Output the [X, Y] coordinate of the center of the cell containing the given text.  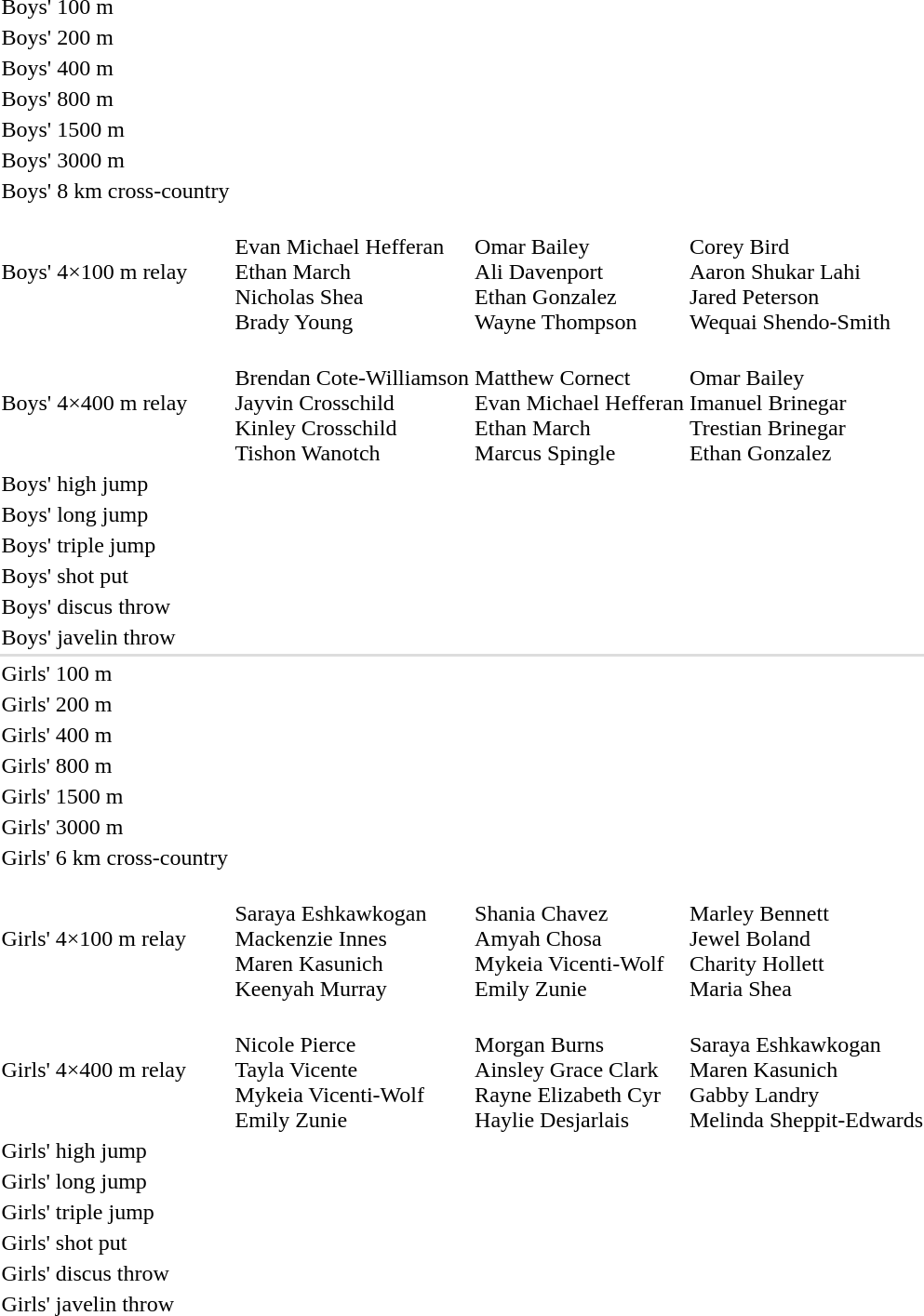
Boys' 400 m [115, 68]
Boys' 4×100 m relay [115, 272]
Girls' 1500 m [115, 796]
Boys' high jump [115, 484]
Girls' 800 m [115, 765]
Saraya EshkawkoganMaren KasunichGabby LandryMelinda Sheppit-Edwards [806, 1070]
Matthew CornectEvan Michael HefferanEthan MarchMarcus Spingle [580, 403]
Girls' 100 m [115, 673]
Omar BaileyAli DavenportEthan GonzalezWayne Thompson [580, 272]
Boys' long jump [115, 514]
Boys' triple jump [115, 545]
Boys' 3000 m [115, 160]
Omar BaileyImanuel BrinegarTrestian BrinegarEthan Gonzalez [806, 403]
Boys' 800 m [115, 99]
Girls' long jump [115, 1181]
Evan Michael HefferanEthan MarchNicholas SheaBrady Young [352, 272]
Boys' discus throw [115, 606]
Boys' 4×400 m relay [115, 403]
Corey BirdAaron Shukar LahiJared PetersonWequai Shendo-Smith [806, 272]
Girls' triple jump [115, 1212]
Girls' 400 m [115, 735]
Girls' 4×400 m relay [115, 1070]
Girls' 6 km cross-country [115, 857]
Girls' high jump [115, 1150]
Shania ChavezAmyah ChosaMykeia Vicenti-WolfEmily Zunie [580, 938]
Morgan BurnsAinsley Grace ClarkRayne Elizabeth CyrHaylie Desjarlais [580, 1070]
Girls' discus throw [115, 1273]
Boys' 200 m [115, 37]
Girls' 3000 m [115, 827]
Boys' javelin throw [115, 637]
Nicole PierceTayla VicenteMykeia Vicenti-WolfEmily Zunie [352, 1070]
Saraya EshkawkoganMackenzie InnesMaren KasunichKeenyah Murray [352, 938]
Girls' 4×100 m relay [115, 938]
Girls' 200 m [115, 704]
Girls' shot put [115, 1243]
Boys' shot put [115, 576]
Brendan Cote-WilliamsonJayvin CrosschildKinley CrosschildTishon Wanotch [352, 403]
Boys' 1500 m [115, 129]
Marley BennettJewel BolandCharity HollettMaria Shea [806, 938]
Boys' 8 km cross-country [115, 191]
